For the text-containing cell, return its midpoint in (x, y) coordinate format. 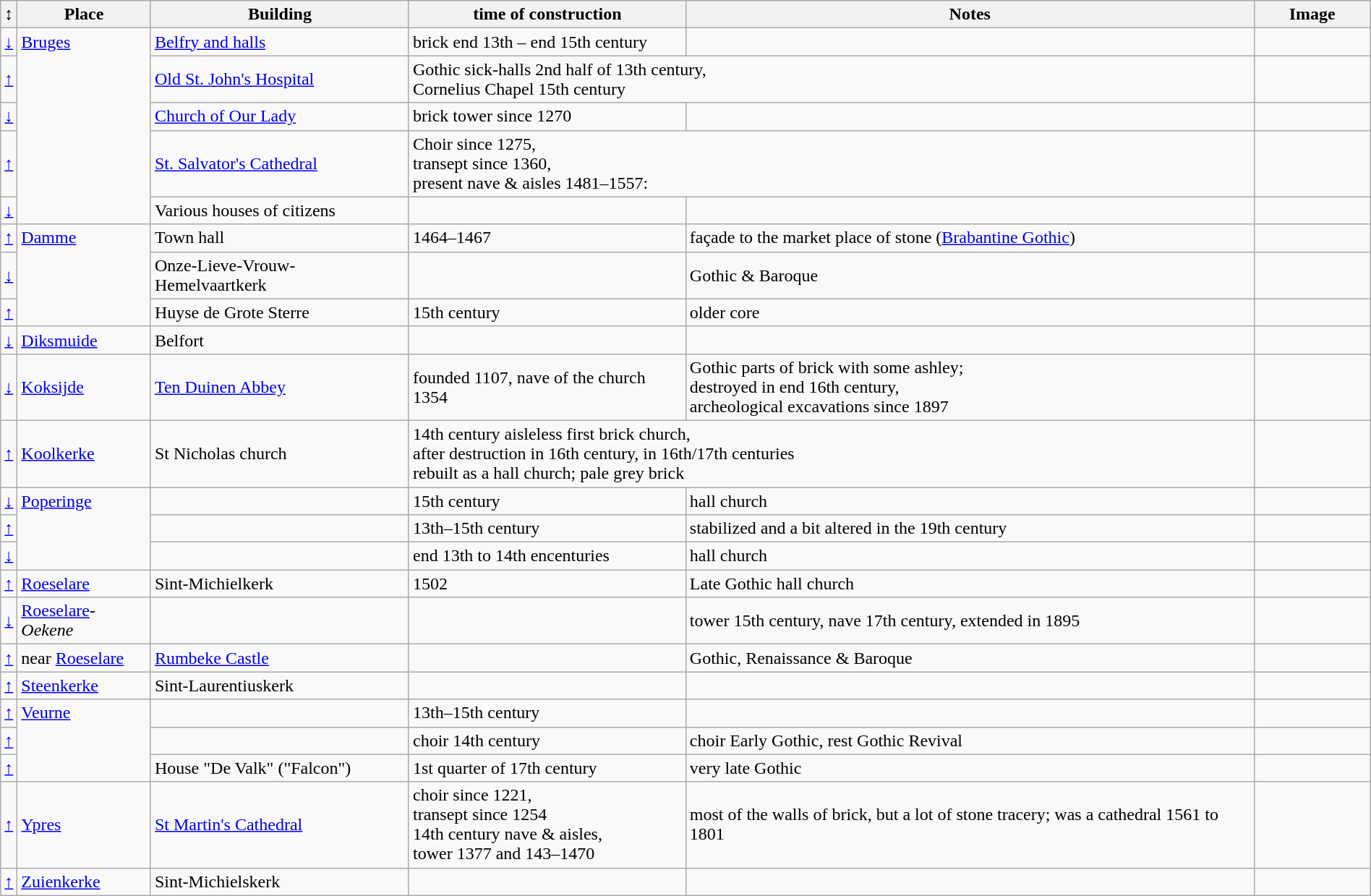
brick end 13th – end 15th century (547, 42)
Sint-Michielskerk (279, 882)
very late Gothic (970, 768)
14th century aisleless first brick church,after destruction in 16th century, in 16th/17th centuriesrebuilt as a hall church; pale grey brick (832, 453)
Sint-Laurentiuskerk (279, 686)
Belfort (279, 340)
Diksmuide (84, 340)
Church of Our Lady (279, 116)
Late Gothic hall church (970, 584)
Image (1312, 14)
Zuienkerke (84, 882)
brick tower since 1270 (547, 116)
Ypres (84, 824)
time of construction (547, 14)
Poperinge (84, 529)
Roeselare (84, 584)
Bruges (84, 126)
façade to the market place of stone (Brabantine Gothic) (970, 238)
1502 (547, 584)
near Roeselare (84, 658)
Huyse de Grote Sterre (279, 312)
Roeselare-Oekene (84, 620)
Notes (970, 14)
Ten Duinen Abbey (279, 387)
Koolkerke (84, 453)
Gothic & Baroque (970, 275)
Gothic parts of brick with some ashley;destroyed in end 16th century, archeological excavations since 1897 (970, 387)
St Martin's Cathedral (279, 824)
tower 15th century, nave 17th century, extended in 1895 (970, 620)
Town hall (279, 238)
Choir since 1275,transept since 1360,present nave & aisles 1481–1557: (832, 163)
1st quarter of 17th century (547, 768)
end 13th to 14th encenturies (547, 556)
Old St. John's Hospital (279, 80)
Belfry and halls (279, 42)
Rumbeke Castle (279, 658)
Gothic, Renaissance & Baroque (970, 658)
Sint-Michielkerk (279, 584)
most of the walls of brick, but a lot of stone tracery; was a cathedral 1561 to 1801 (970, 824)
Damme (84, 275)
choir since 1221,transept since 125414th century nave & aisles,tower 1377 and 143–1470 (547, 824)
founded 1107, nave of the church 1354 (547, 387)
Steenkerke (84, 686)
Veurne (84, 741)
Onze-Lieve-Vrouw-Hemelvaartkerk (279, 275)
Koksijde (84, 387)
Building (279, 14)
choir Early Gothic, rest Gothic Revival (970, 741)
choir 14th century (547, 741)
St. Salvator's Cathedral (279, 163)
1464–1467 (547, 238)
St Nicholas church (279, 453)
Various houses of citizens (279, 210)
stabilized and a bit altered in the 19th century (970, 529)
↕ (9, 14)
Gothic sick-halls 2nd half of 13th century,Cornelius Chapel 15th century (832, 80)
Place (84, 14)
House "De Valk" ("Falcon") (279, 768)
older core (970, 312)
